Pinpoint the cell where the given text exists, returning its [x, y] midpoint coordinate. 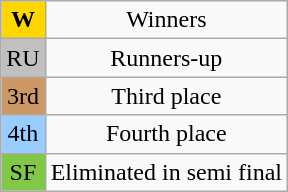
W [23, 20]
4th [23, 134]
Third place [166, 96]
Eliminated in semi final [166, 172]
Runners-up [166, 58]
3rd [23, 96]
RU [23, 58]
Fourth place [166, 134]
SF [23, 172]
Winners [166, 20]
